For the text-containing cell, return its midpoint in [x, y] coordinate format. 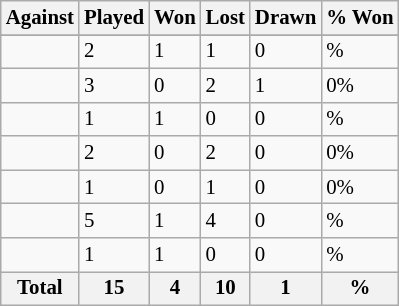
3 [114, 85]
Lost [226, 18]
Total [40, 288]
15 [114, 288]
Played [114, 18]
5 [114, 221]
Drawn [286, 18]
Against [40, 18]
10 [226, 288]
% Won [360, 18]
Won [175, 18]
